Scan for the cell matching the given text and deliver its [x, y] coordinate at center. 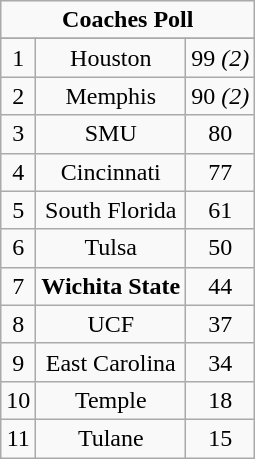
2 [18, 96]
SMU [111, 134]
Houston [111, 58]
10 [18, 400]
90 (2) [220, 96]
Memphis [111, 96]
3 [18, 134]
Wichita State [111, 286]
Temple [111, 400]
99 (2) [220, 58]
5 [18, 210]
15 [220, 438]
44 [220, 286]
11 [18, 438]
8 [18, 324]
34 [220, 362]
Coaches Poll [128, 20]
South Florida [111, 210]
Tulane [111, 438]
4 [18, 172]
Cincinnati [111, 172]
37 [220, 324]
1 [18, 58]
80 [220, 134]
50 [220, 248]
18 [220, 400]
East Carolina [111, 362]
9 [18, 362]
Tulsa [111, 248]
61 [220, 210]
6 [18, 248]
UCF [111, 324]
7 [18, 286]
77 [220, 172]
